From the cell containing the given text, extract its center point as (x, y) coordinate. 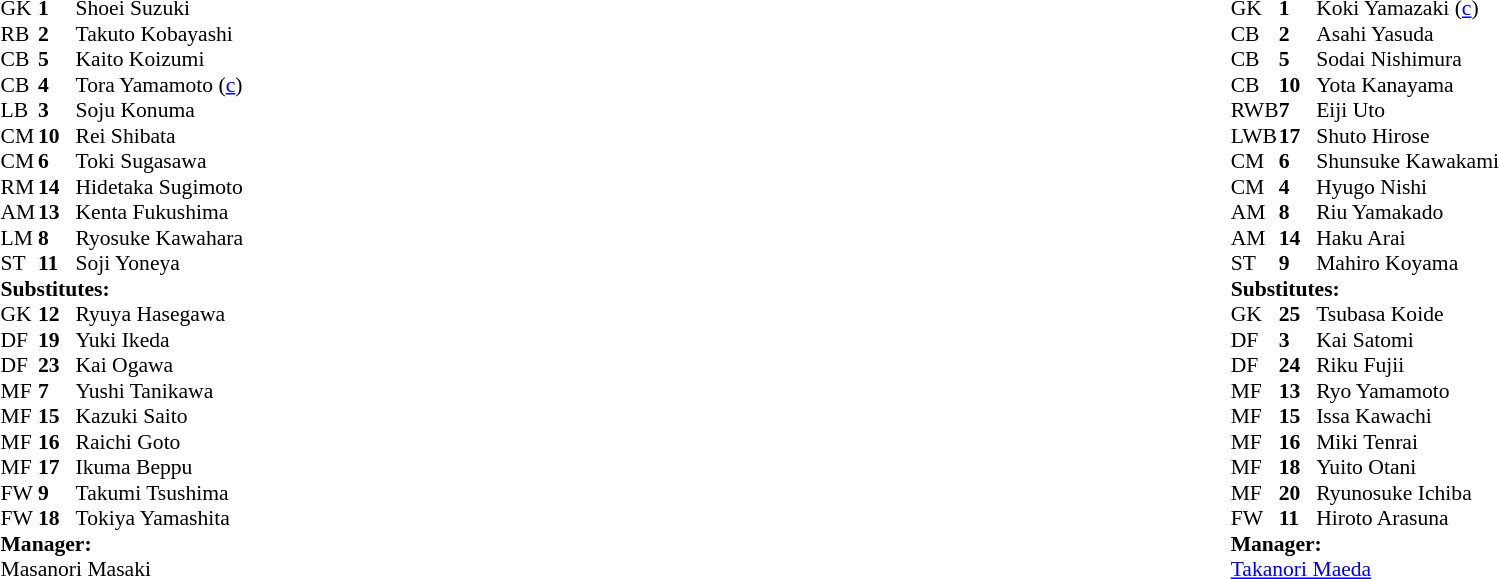
12 (57, 315)
Ryuya Hasegawa (160, 315)
24 (1298, 365)
Yuki Ikeda (160, 340)
Toki Sugasawa (160, 161)
Hiroto Arasuna (1408, 519)
Riku Fujii (1408, 365)
Tsubasa Koide (1408, 315)
Kaito Koizumi (160, 59)
Kenta Fukushima (160, 213)
Riu Yamakado (1408, 213)
Eiji Uto (1408, 111)
Kai Ogawa (160, 365)
Kazuki Saito (160, 417)
Soji Yoneya (160, 263)
20 (1298, 493)
Issa Kawachi (1408, 417)
Soju Konuma (160, 111)
Ryo Yamamoto (1408, 391)
Sodai Nishimura (1408, 59)
LB (19, 111)
Ikuma Beppu (160, 467)
Ryosuke Kawahara (160, 238)
Yuito Otani (1408, 467)
Yota Kanayama (1408, 85)
Asahi Yasuda (1408, 34)
Rei Shibata (160, 136)
25 (1298, 315)
Shuto Hirose (1408, 136)
Shunsuke Kawakami (1408, 161)
Tokiya Yamashita (160, 519)
Raichi Goto (160, 442)
Mahiro Koyama (1408, 263)
Hyugo Nishi (1408, 187)
Takuto Kobayashi (160, 34)
Tora Yamamoto (c) (160, 85)
Kai Satomi (1408, 340)
Takumi Tsushima (160, 493)
19 (57, 340)
RWB (1255, 111)
Ryunosuke Ichiba (1408, 493)
RM (19, 187)
LM (19, 238)
RB (19, 34)
LWB (1255, 136)
23 (57, 365)
Haku Arai (1408, 238)
Hidetaka Sugimoto (160, 187)
Yushi Tanikawa (160, 391)
Miki Tenrai (1408, 442)
